Identify which cell holds the provided text, then report its [x, y] central coordinate. 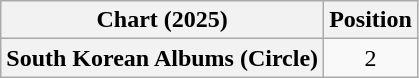
Chart (2025) [162, 20]
South Korean Albums (Circle) [162, 58]
Position [371, 20]
2 [371, 58]
